Find where the given text appears and provide that cell's center as (X, Y) coordinate. 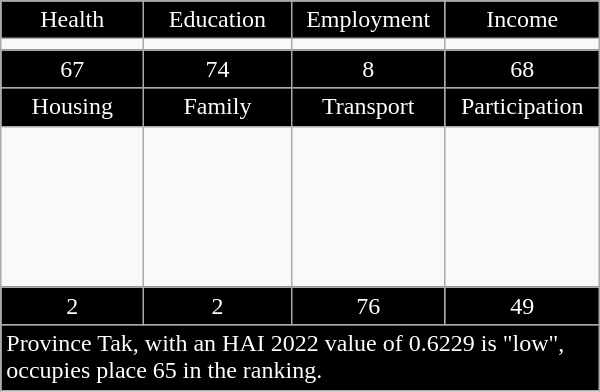
Province Tak, with an HAI 2022 value of 0.6229 is "low", occupies place 65 in the ranking. (300, 358)
Transport (368, 107)
Health (72, 20)
67 (72, 69)
76 (368, 306)
8 (368, 69)
68 (522, 69)
Employment (368, 20)
Participation (522, 107)
Income (522, 20)
Family (218, 107)
Housing (72, 107)
74 (218, 69)
Education (218, 20)
49 (522, 306)
